Output the [x, y] coordinate of the center of the cell containing the given text.  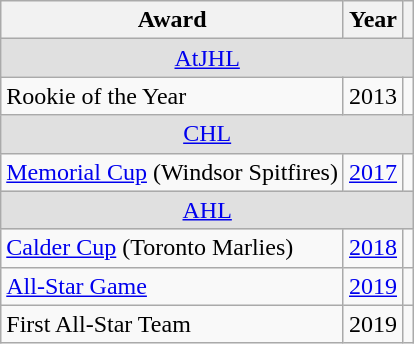
CHL [208, 134]
First All-Star Team [172, 324]
AtJHL [208, 58]
Rookie of the Year [172, 96]
2013 [372, 96]
Calder Cup (Toronto Marlies) [172, 248]
AHL [208, 210]
2017 [372, 172]
Memorial Cup (Windsor Spitfires) [172, 172]
2018 [372, 248]
Award [172, 20]
All-Star Game [172, 286]
Year [372, 20]
